Pinpoint the cell where the given text exists, returning its [X, Y] midpoint coordinate. 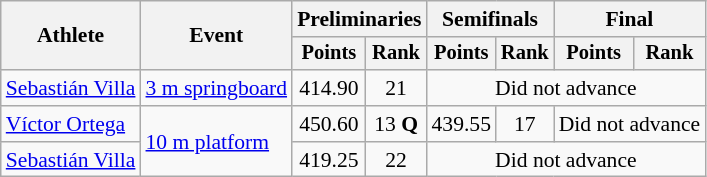
Final [630, 19]
13 Q [396, 124]
414.90 [329, 88]
450.60 [329, 124]
Preliminaries [359, 19]
Sebastián Villa [71, 88]
17 [525, 124]
439.55 [462, 124]
Víctor Ortega [71, 124]
Athlete [71, 36]
10 m platform [216, 142]
Event [216, 36]
3 m springboard [216, 88]
21 [396, 88]
Semifinals [490, 19]
